Capture the cell that displays the provided text and extract its [X, Y] central coordinate. 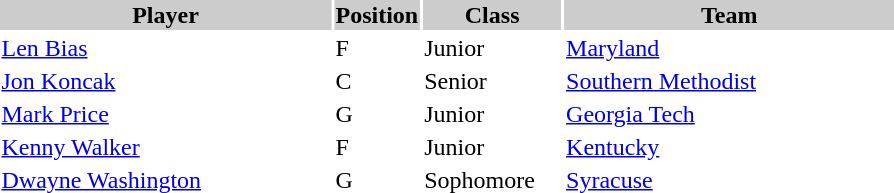
Team [730, 15]
Position [377, 15]
G [377, 114]
Mark Price [166, 114]
Senior [492, 81]
Kenny Walker [166, 147]
Player [166, 15]
Len Bias [166, 48]
Class [492, 15]
Southern Methodist [730, 81]
Georgia Tech [730, 114]
Maryland [730, 48]
Kentucky [730, 147]
C [377, 81]
Jon Koncak [166, 81]
